Search for the cell housing the specified text and yield its [X, Y] center coordinate. 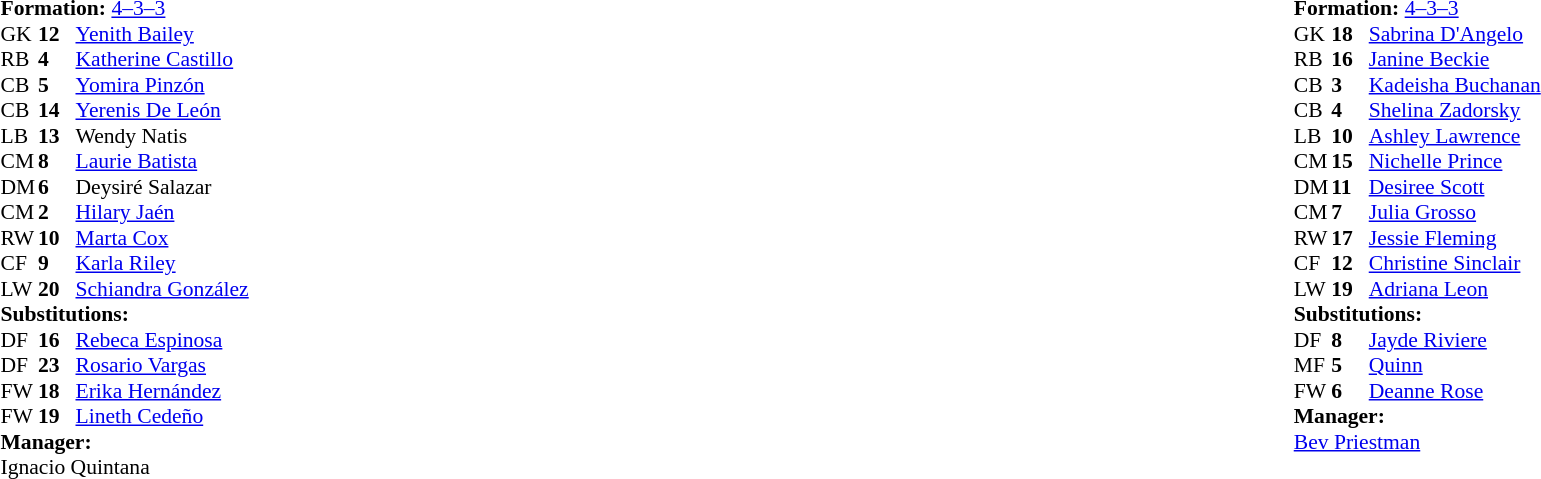
Wendy Natis [162, 136]
Lineth Cedeño [162, 417]
17 [1350, 238]
Yerenis De León [162, 111]
Julia Grosso [1455, 213]
Nichelle Prince [1455, 161]
15 [1350, 161]
Erika Hernández [162, 391]
Marta Cox [162, 238]
13 [57, 136]
14 [57, 111]
Sabrina D'Angelo [1455, 34]
9 [57, 263]
Christine Sinclair [1455, 263]
Katherine Castillo [162, 59]
Desiree Scott [1455, 187]
Karla Riley [162, 263]
Quinn [1455, 365]
Jessie Fleming [1455, 238]
23 [57, 365]
Adriana Leon [1455, 289]
Yomira Pinzón [162, 85]
Hilary Jaén [162, 213]
Yenith Bailey [162, 34]
2 [57, 213]
Laurie Batista [162, 161]
20 [57, 289]
Kadeisha Buchanan [1455, 85]
Deanne Rose [1455, 391]
Bev Priestman [1418, 442]
Schiandra González [162, 289]
Jayde Riviere [1455, 340]
MF [1313, 365]
Rebeca Espinosa [162, 340]
7 [1350, 213]
Janine Beckie [1455, 59]
Shelina Zadorsky [1455, 111]
3 [1350, 85]
Deysiré Salazar [162, 187]
11 [1350, 187]
Rosario Vargas [162, 365]
Ashley Lawrence [1455, 136]
